Provide the [x, y] coordinate of the cell's center where the given text is located.  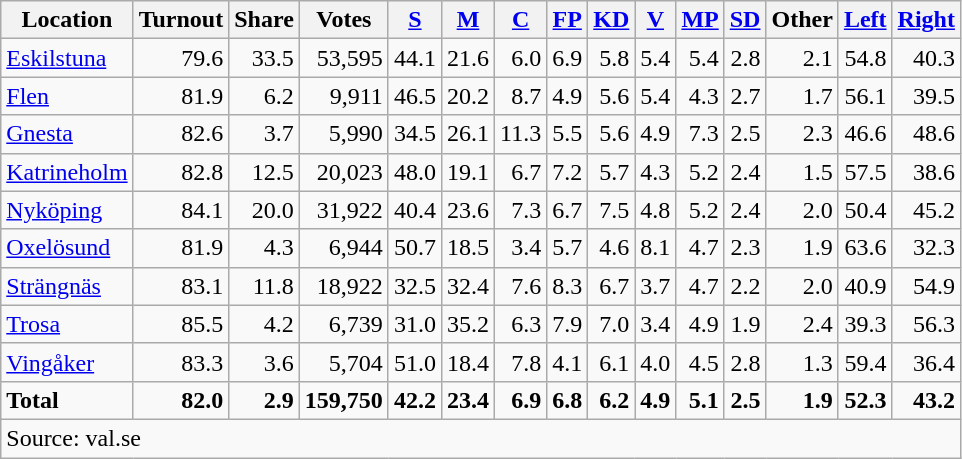
Oxelösund [67, 248]
57.5 [865, 172]
7.2 [568, 172]
48.6 [926, 134]
159,750 [344, 400]
M [468, 20]
6.0 [521, 58]
56.3 [926, 324]
KD [612, 20]
7.6 [521, 286]
2.7 [745, 96]
40.9 [865, 286]
31,922 [344, 210]
MP [700, 20]
63.6 [865, 248]
26.1 [468, 134]
2.2 [745, 286]
32.5 [414, 286]
1.5 [802, 172]
V [656, 20]
FP [568, 20]
20,023 [344, 172]
51.0 [414, 362]
Eskilstuna [67, 58]
Trosa [67, 324]
43.2 [926, 400]
2.1 [802, 58]
Share [264, 20]
C [521, 20]
8.3 [568, 286]
Vingåker [67, 362]
5,990 [344, 134]
31.0 [414, 324]
7.0 [612, 324]
4.5 [700, 362]
Gnesta [67, 134]
23.6 [468, 210]
39.3 [865, 324]
36.4 [926, 362]
4.6 [612, 248]
9,911 [344, 96]
83.1 [181, 286]
53,595 [344, 58]
79.6 [181, 58]
18.4 [468, 362]
18,922 [344, 286]
7.8 [521, 362]
82.6 [181, 134]
21.6 [468, 58]
50.7 [414, 248]
5.1 [700, 400]
40.3 [926, 58]
Source: val.se [481, 438]
7.5 [612, 210]
8.7 [521, 96]
6,944 [344, 248]
12.5 [264, 172]
50.4 [865, 210]
4.1 [568, 362]
Location [67, 20]
Total [67, 400]
32.3 [926, 248]
Strängnäs [67, 286]
6.1 [612, 362]
44.1 [414, 58]
3.6 [264, 362]
46.5 [414, 96]
56.1 [865, 96]
20.2 [468, 96]
18.5 [468, 248]
1.7 [802, 96]
85.5 [181, 324]
20.0 [264, 210]
Left [865, 20]
11.3 [521, 134]
Right [926, 20]
11.8 [264, 286]
5.8 [612, 58]
54.9 [926, 286]
4.0 [656, 362]
82.8 [181, 172]
32.4 [468, 286]
Flen [67, 96]
59.4 [865, 362]
S [414, 20]
1.3 [802, 362]
6.3 [521, 324]
6.8 [568, 400]
82.0 [181, 400]
7.9 [568, 324]
42.2 [414, 400]
Other [802, 20]
19.1 [468, 172]
6,739 [344, 324]
2.9 [264, 400]
5,704 [344, 362]
SD [745, 20]
4.8 [656, 210]
Turnout [181, 20]
40.4 [414, 210]
54.8 [865, 58]
Votes [344, 20]
35.2 [468, 324]
Nyköping [67, 210]
8.1 [656, 248]
33.5 [264, 58]
23.4 [468, 400]
4.2 [264, 324]
5.5 [568, 134]
84.1 [181, 210]
46.6 [865, 134]
34.5 [414, 134]
48.0 [414, 172]
Katrineholm [67, 172]
52.3 [865, 400]
45.2 [926, 210]
39.5 [926, 96]
38.6 [926, 172]
83.3 [181, 362]
